Capture the cell that displays the provided text and extract its [x, y] central coordinate. 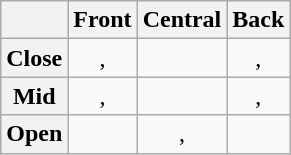
Back [258, 20]
Close [34, 58]
Open [34, 134]
Front [102, 20]
Central [182, 20]
Mid [34, 96]
